Pinpoint the cell where the given text exists, returning its (X, Y) midpoint coordinate. 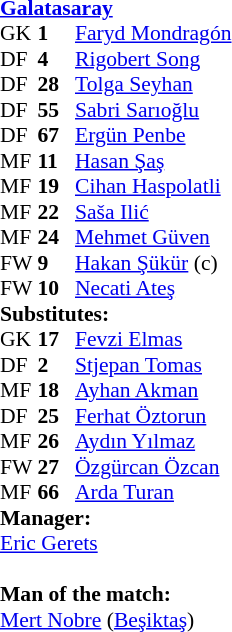
19 (57, 187)
Özgürcan Özcan (153, 467)
Aydın Yılmaz (153, 441)
Substitutes: (116, 314)
Necati Ateş (153, 289)
4 (57, 59)
26 (57, 441)
66 (57, 493)
Saša Ilić (153, 212)
Faryd Mondragón (153, 33)
11 (57, 161)
9 (57, 263)
Rigobert Song (153, 59)
Hasan Şaş (153, 161)
18 (57, 391)
Ergün Penbe (153, 135)
Mehmet Güven (153, 237)
Eric Gerets (116, 556)
Hakan Şükür (c) (153, 263)
Fevzi Elmas (153, 339)
Arda Turan (153, 493)
Stjepan Tomas (153, 365)
67 (57, 135)
55 (57, 110)
Cihan Haspolatli (153, 187)
10 (57, 289)
2 (57, 365)
25 (57, 416)
Ferhat Öztorun (153, 416)
Sabri Sarıoğlu (153, 110)
24 (57, 237)
Ayhan Akman (153, 391)
28 (57, 85)
Man of the match: (116, 595)
1 (57, 33)
27 (57, 467)
17 (57, 339)
Tolga Seyhan (153, 85)
Manager: (116, 518)
22 (57, 212)
